Return [x, y] of the center of cell containing provided text 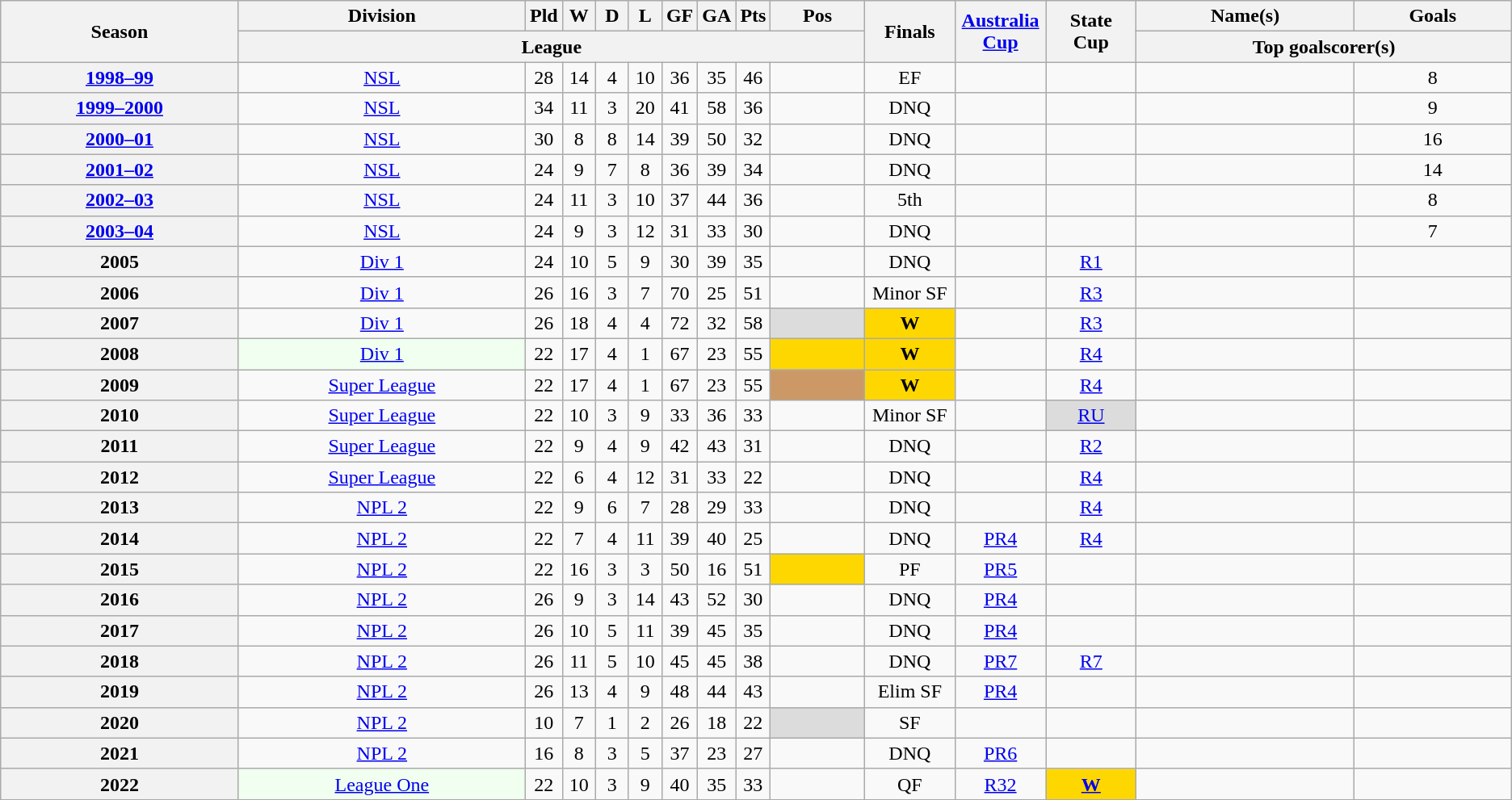
QF [909, 784]
38 [753, 661]
1999–2000 [120, 108]
PF [909, 569]
70 [679, 292]
2014 [120, 538]
GA [717, 16]
20 [645, 108]
Finals [909, 31]
2016 [120, 600]
2009 [120, 385]
1998–99 [120, 77]
Top goalscorer(s) [1324, 47]
State Cup [1091, 31]
League [551, 47]
Name(s) [1245, 16]
29 [717, 508]
2010 [120, 416]
2022 [120, 784]
2006 [120, 292]
Division [381, 16]
2017 [120, 630]
13 [578, 692]
42 [679, 446]
72 [679, 323]
2007 [120, 323]
Pld [544, 16]
GF [679, 16]
2020 [120, 723]
48 [679, 692]
2 [645, 723]
Pos [817, 16]
League One [381, 784]
2002–03 [120, 200]
Season [120, 31]
2021 [120, 753]
PR7 [1000, 661]
PR6 [1000, 753]
R2 [1091, 446]
41 [679, 108]
2000–01 [120, 139]
2005 [120, 262]
R7 [1091, 661]
Australia Cup [1000, 31]
Pts [753, 16]
27 [753, 753]
EF [909, 77]
46 [753, 77]
2018 [120, 661]
Elim SF [909, 692]
2019 [120, 692]
2012 [120, 477]
5th [909, 200]
52 [717, 600]
2011 [120, 446]
2015 [120, 569]
Goals [1433, 16]
D [612, 16]
R32 [1000, 784]
RU [1091, 416]
L [645, 16]
SF [909, 723]
PR5 [1000, 569]
2008 [120, 354]
R1 [1091, 262]
2013 [120, 508]
2003–04 [120, 231]
2001–02 [120, 170]
